Return [X, Y] of the center of cell containing provided text 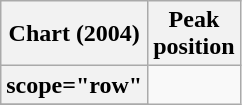
Chart (2004) [74, 34]
Peakposition [194, 34]
scope="row" [74, 85]
